Identify which cell holds the provided text, then report its [x, y] central coordinate. 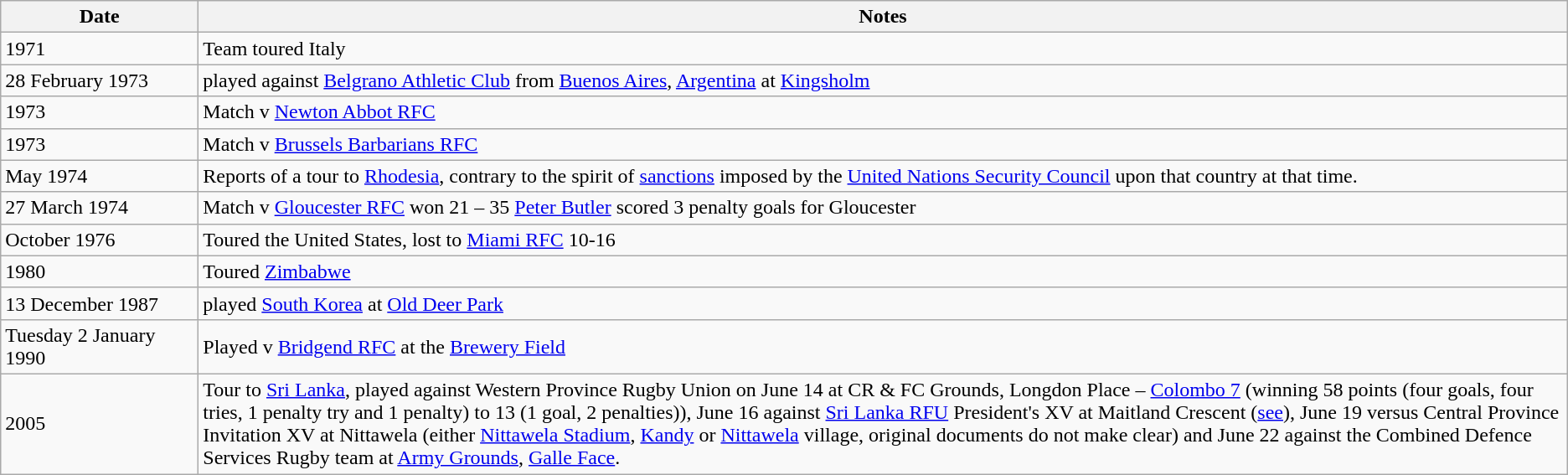
Date [100, 17]
2005 [100, 424]
Team toured Italy [883, 49]
played against Belgrano Athletic Club from Buenos Aires, Argentina at Kingsholm [883, 80]
Notes [883, 17]
Tuesday 2 January 1990 [100, 347]
Reports of a tour to Rhodesia, contrary to the spirit of sanctions imposed by the United Nations Security Council upon that country at that time. [883, 176]
Match v Newton Abbot RFC [883, 112]
Match v Gloucester RFC won 21 – 35 Peter Butler scored 3 penalty goals for Gloucester [883, 208]
1971 [100, 49]
13 December 1987 [100, 303]
1980 [100, 271]
Toured Zimbabwe [883, 271]
October 1976 [100, 240]
28 February 1973 [100, 80]
27 March 1974 [100, 208]
Played v Bridgend RFC at the Brewery Field [883, 347]
Toured the United States, lost to Miami RFC 10-16 [883, 240]
Match v Brussels Barbarians RFC [883, 144]
May 1974 [100, 176]
played South Korea at Old Deer Park [883, 303]
